Pinpoint the cell where the given text exists, returning its (x, y) midpoint coordinate. 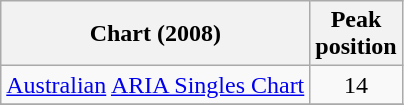
Peakposition (356, 34)
14 (356, 85)
Chart (2008) (156, 34)
Australian ARIA Singles Chart (156, 85)
